Capture the cell that displays the provided text and extract its [X, Y] central coordinate. 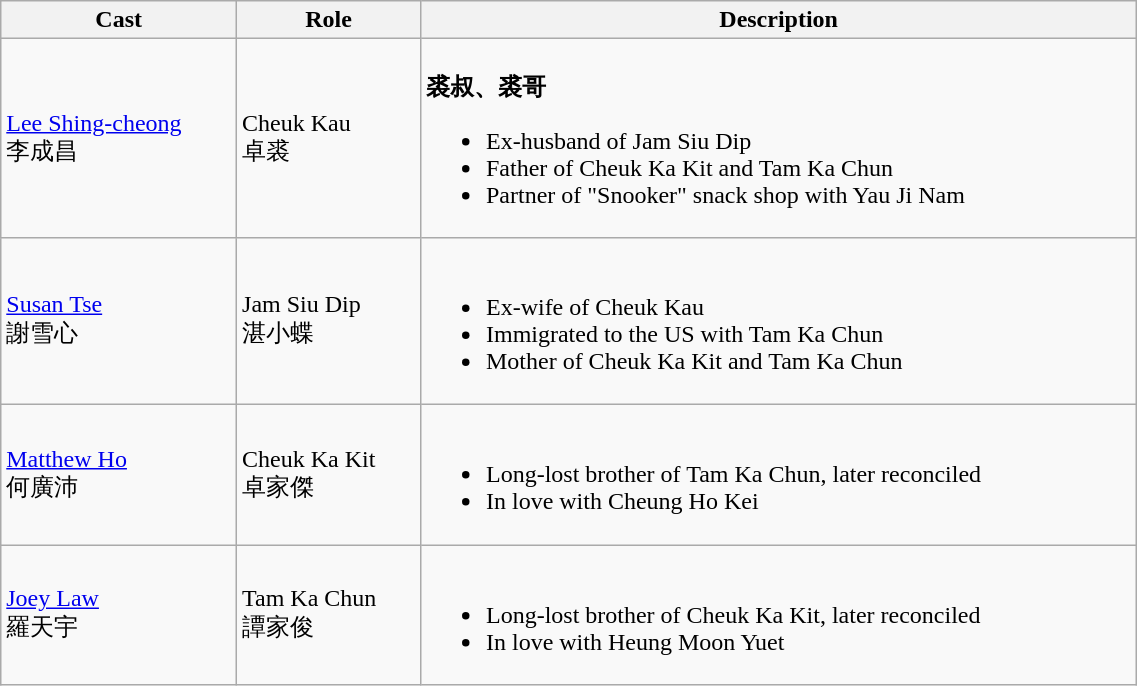
Joey Law 羅天宇 [119, 614]
Cheuk Kau 卓裘 [329, 138]
Description [778, 20]
Ex-wife of Cheuk KauImmigrated to the US with Tam Ka ChunMother of Cheuk Ka Kit and Tam Ka Chun [778, 320]
Long-lost brother of Cheuk Ka Kit, later reconciledIn love with Heung Moon Yuet [778, 614]
Cheuk Ka Kit 卓家傑 [329, 474]
Susan Tse 謝雪心 [119, 320]
Cast [119, 20]
Lee Shing-cheong 李成昌 [119, 138]
Jam Siu Dip 湛小蝶 [329, 320]
裘叔、裘哥Ex-husband of Jam Siu DipFather of Cheuk Ka Kit and Tam Ka ChunPartner of "Snooker" snack shop with Yau Ji Nam [778, 138]
Role [329, 20]
Matthew Ho 何廣沛 [119, 474]
Tam Ka Chun 譚家俊 [329, 614]
Long-lost brother of Tam Ka Chun, later reconciledIn love with Cheung Ho Kei [778, 474]
